Provide the [x, y] coordinate of the cell's center where the given text is located.  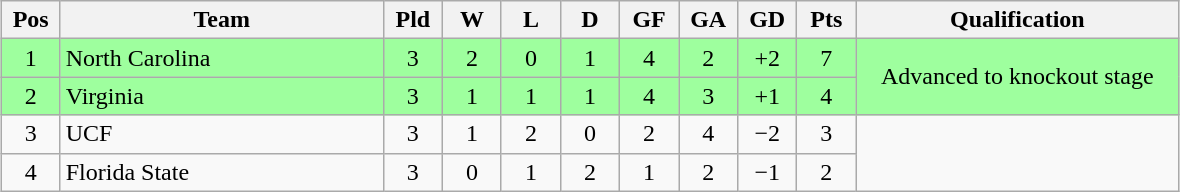
GD [768, 20]
D [590, 20]
Pos [30, 20]
Pld [412, 20]
Team [222, 20]
−2 [768, 134]
+2 [768, 58]
North Carolina [222, 58]
GF [650, 20]
UCF [222, 134]
Advanced to knockout stage [1018, 77]
W [472, 20]
−1 [768, 172]
Qualification [1018, 20]
Pts [826, 20]
Virginia [222, 96]
+1 [768, 96]
7 [826, 58]
Florida State [222, 172]
L [530, 20]
GA [708, 20]
